Extract the (x, y) coordinate from the center of the cell holding the provided text.  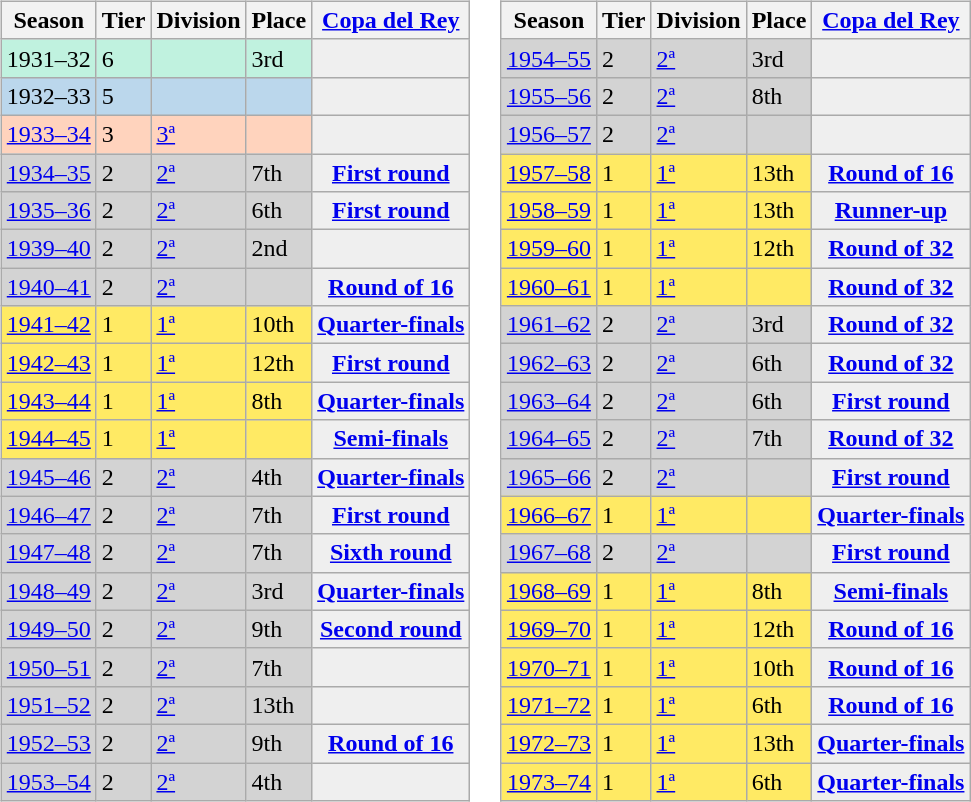
1955–56 (548, 96)
1953–54 (48, 781)
1956–57 (548, 134)
1969–70 (548, 629)
Second round (391, 629)
3 (124, 134)
1965–66 (548, 477)
1968–69 (548, 591)
1959–60 (548, 249)
1935–36 (48, 211)
1970–71 (548, 667)
2nd (279, 249)
1945–46 (48, 477)
1941–42 (48, 325)
1971–72 (548, 705)
1931–32 (48, 58)
1946–47 (48, 515)
3ª (198, 134)
1951–52 (48, 705)
1961–62 (548, 325)
1960–61 (548, 287)
Sixth round (391, 553)
1939–40 (48, 249)
1954–55 (548, 58)
1962–63 (548, 363)
1943–44 (48, 401)
1963–64 (548, 401)
1957–58 (548, 173)
1952–53 (48, 743)
1942–43 (48, 363)
1947–48 (48, 553)
1973–74 (548, 781)
6 (124, 58)
1967–68 (548, 553)
1949–50 (48, 629)
5 (124, 96)
Runner-up (891, 211)
1933–34 (48, 134)
1944–45 (48, 439)
1932–33 (48, 96)
1948–49 (48, 591)
1958–59 (548, 211)
1966–67 (548, 515)
1934–35 (48, 173)
1964–65 (548, 439)
1950–51 (48, 667)
1940–41 (48, 287)
1972–73 (548, 743)
